For the text-containing cell, return its midpoint in (X, Y) coordinate format. 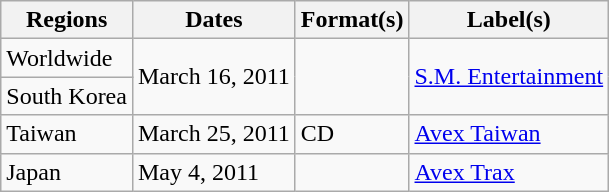
Japan (67, 172)
May 4, 2011 (214, 172)
Dates (214, 20)
Avex Trax (509, 172)
Taiwan (67, 134)
South Korea (67, 96)
CD (352, 134)
Worldwide (67, 58)
Label(s) (509, 20)
Format(s) (352, 20)
March 16, 2011 (214, 77)
Regions (67, 20)
Avex Taiwan (509, 134)
S.M. Entertainment (509, 77)
March 25, 2011 (214, 134)
